Pinpoint the cell where the given text exists, returning its (x, y) midpoint coordinate. 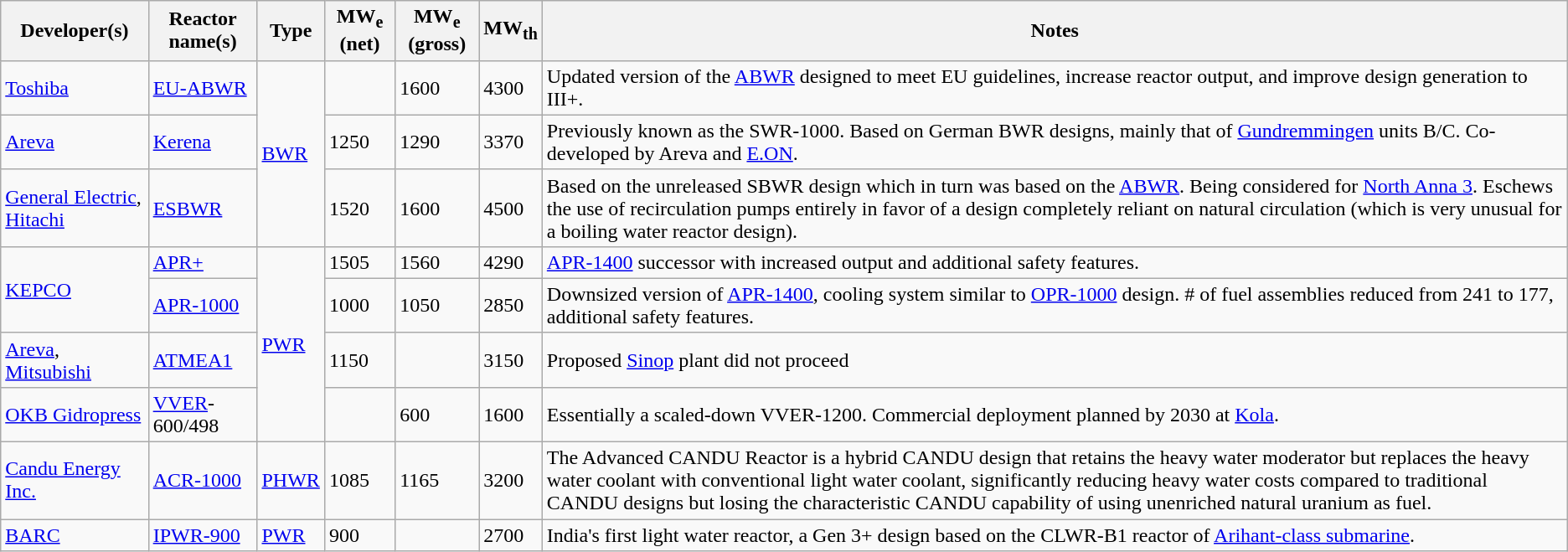
APR-1000 (203, 305)
Previously known as the SWR-1000. Based on German BWR designs, mainly that of Gundremmingen units B/C. Co-developed by Areva and E.ON. (1055, 142)
3150 (511, 360)
OKB Gidropress (75, 414)
KEPCO (75, 290)
BWR (291, 153)
Areva, Mitsubishi (75, 360)
Type (291, 30)
ATMEA1 (203, 360)
Essentially a scaled-down VVER-1200. Commercial deployment planned by 2030 at Kola. (1055, 414)
Notes (1055, 30)
1505 (359, 262)
VVER-600/498 (203, 414)
1560 (437, 262)
1150 (359, 360)
1250 (359, 142)
4290 (511, 262)
MWe (net) (359, 30)
1520 (359, 208)
General Electric, Hitachi (75, 208)
BARC (75, 535)
900 (359, 535)
1165 (437, 481)
Developer(s) (75, 30)
ACR-1000 (203, 481)
1290 (437, 142)
2850 (511, 305)
600 (437, 414)
3370 (511, 142)
PHWR (291, 481)
ESBWR (203, 208)
MWth (511, 30)
Downsized version of APR-1400, cooling system similar to OPR-1000 design. # of fuel assemblies reduced from 241 to 177, additional safety features. (1055, 305)
1085 (359, 481)
India's first light water reactor, a Gen 3+ design based on the CLWR-B1 reactor of Arihant-class submarine. (1055, 535)
3200 (511, 481)
APR-1400 successor with increased output and additional safety features. (1055, 262)
Proposed Sinop plant did not proceed (1055, 360)
Toshiba (75, 87)
Candu Energy Inc. (75, 481)
4300 (511, 87)
Areva (75, 142)
4500 (511, 208)
MWe (gross) (437, 30)
1000 (359, 305)
IPWR-900 (203, 535)
Updated version of the ABWR designed to meet EU guidelines, increase reactor output, and improve design generation to III+. (1055, 87)
1050 (437, 305)
Reactor name(s) (203, 30)
APR+ (203, 262)
2700 (511, 535)
EU-ABWR (203, 87)
Kerena (203, 142)
